For the text-containing cell, return its midpoint in (x, y) coordinate format. 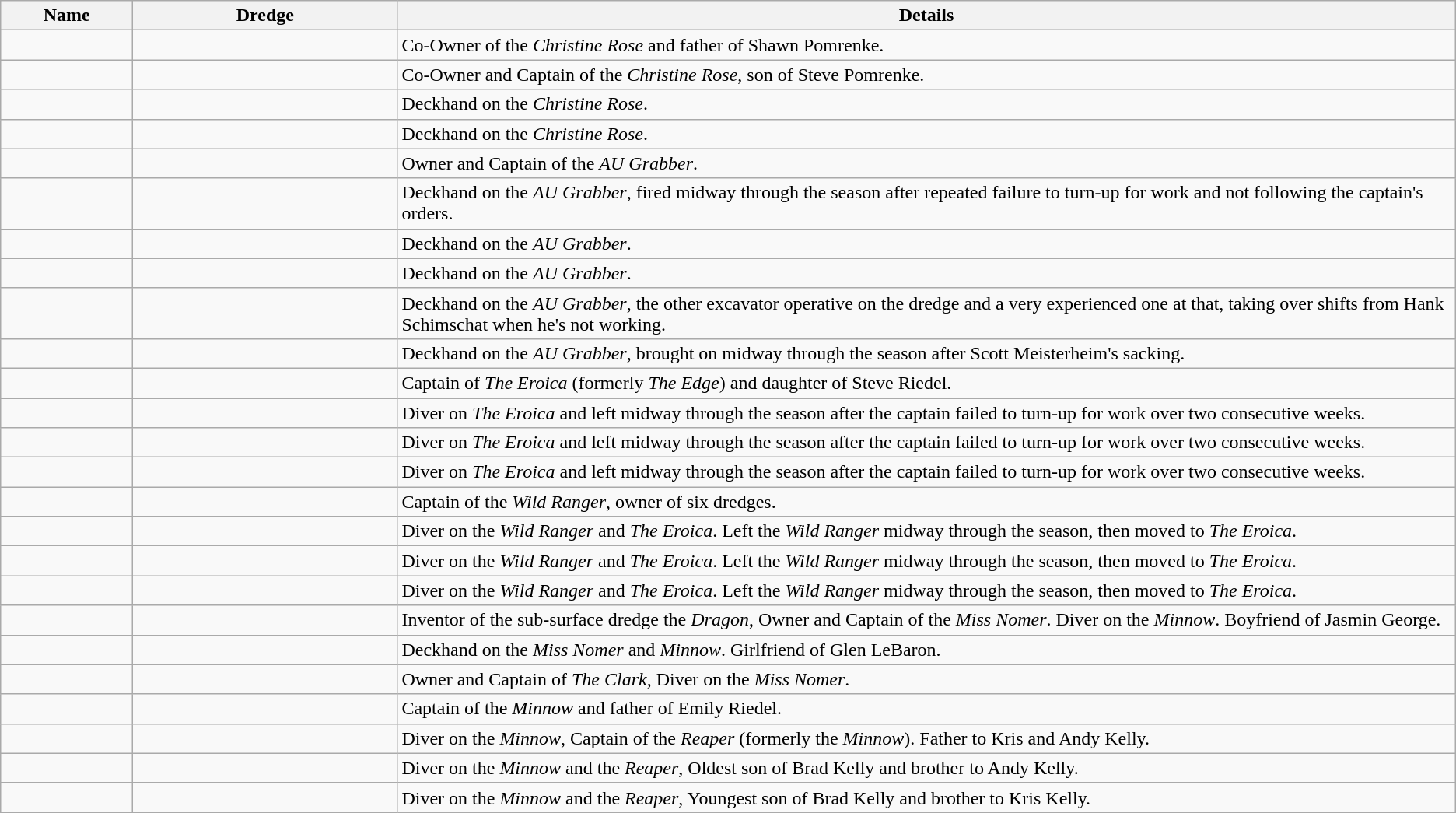
Dredge (265, 16)
Name (67, 16)
Details (926, 16)
Captain of The Eroica (formerly The Edge) and daughter of Steve Riedel. (926, 383)
Deckhand on the AU Grabber, brought on midway through the season after Scott Meisterheim's sacking. (926, 353)
Deckhand on the AU Grabber, fired midway through the season after repeated failure to turn-up for work and not following the captain's orders. (926, 204)
Captain of the Minnow and father of Emily Riedel. (926, 709)
Inventor of the sub-surface dredge the Dragon, Owner and Captain of the Miss Nomer. Diver on the Minnow. Boyfriend of Jasmin George. (926, 620)
Co-Owner and Captain of the Christine Rose, son of Steve Pomrenke. (926, 75)
Co-Owner of the Christine Rose and father of Shawn Pomrenke. (926, 45)
Diver on the Minnow and the Reaper, Youngest son of Brad Kelly and brother to Kris Kelly. (926, 797)
Deckhand on the Miss Nomer and Minnow. Girlfriend of Glen LeBaron. (926, 650)
Owner and Captain of The Clark, Diver on the Miss Nomer. (926, 679)
Diver on the Minnow and the Reaper, Oldest son of Brad Kelly and brother to Andy Kelly. (926, 768)
Captain of the Wild Ranger, owner of six dredges. (926, 502)
Owner and Captain of the AU Grabber. (926, 163)
Diver on the Minnow, Captain of the Reaper (formerly the Minnow). Father to Kris and Andy Kelly. (926, 738)
